Identify which cell holds the provided text, then report its (x, y) central coordinate. 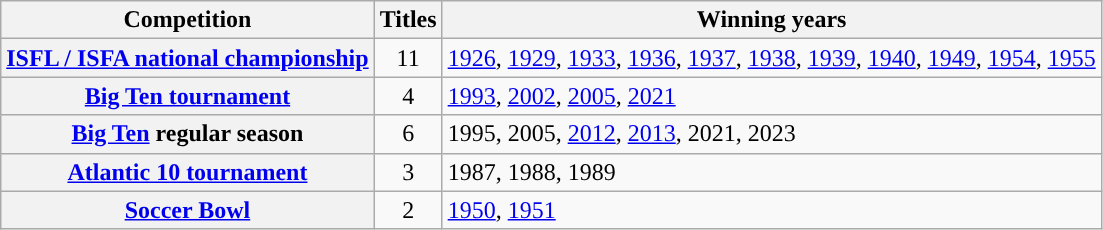
Big Ten tournament (188, 96)
3 (408, 172)
2 (408, 210)
1995, 2005, 2012, 2013, 2021, 2023 (772, 134)
Atlantic 10 tournament (188, 172)
4 (408, 96)
Big Ten regular season (188, 134)
Titles (408, 20)
11 (408, 58)
1926, 1929, 1933, 1936, 1937, 1938, 1939, 1940, 1949, 1954, 1955 (772, 58)
1950, 1951 (772, 210)
ISFL / ISFA national championship (188, 58)
Winning years (772, 20)
Competition (188, 20)
1993, 2002, 2005, 2021 (772, 96)
6 (408, 134)
Soccer Bowl (188, 210)
1987, 1988, 1989 (772, 172)
